Return the [X, Y] coordinate for the center point of the cell that contains the specified text.  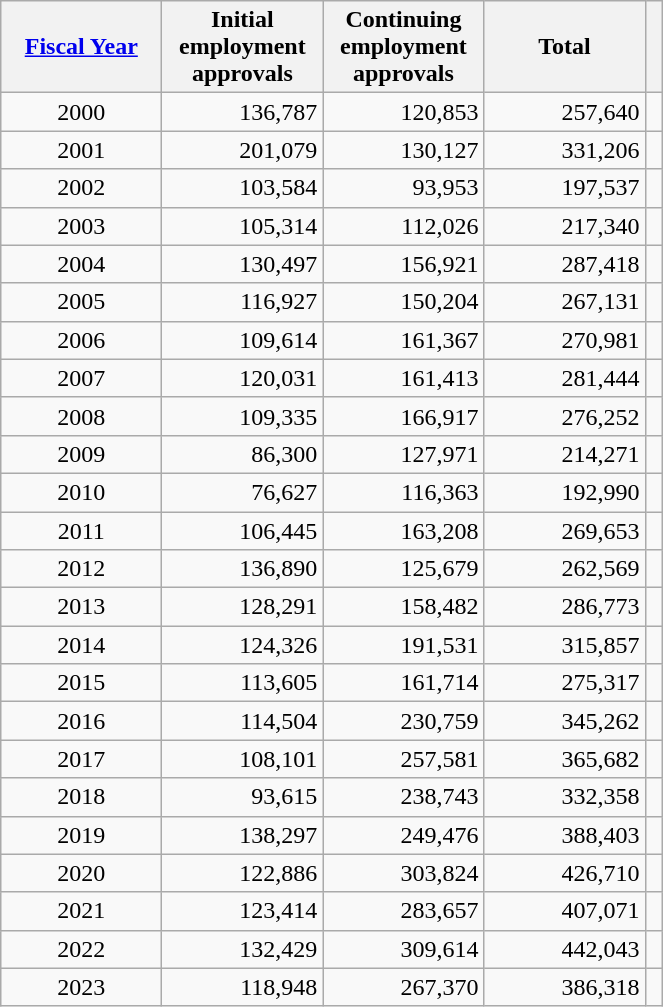
Initial employment approvals [242, 47]
267,370 [404, 987]
123,414 [242, 911]
2018 [82, 797]
276,252 [564, 416]
407,071 [564, 911]
2015 [82, 683]
275,317 [564, 683]
2011 [82, 531]
130,127 [404, 150]
315,857 [564, 645]
269,653 [564, 531]
191,531 [404, 645]
116,927 [242, 302]
86,300 [242, 454]
286,773 [564, 607]
2009 [82, 454]
2006 [82, 340]
163,208 [404, 531]
120,853 [404, 112]
161,413 [404, 378]
166,917 [404, 416]
2010 [82, 492]
109,614 [242, 340]
365,682 [564, 759]
2002 [82, 188]
331,206 [564, 150]
93,615 [242, 797]
132,429 [242, 949]
103,584 [242, 188]
Continuing employment approvals [404, 47]
249,476 [404, 835]
214,271 [564, 454]
257,581 [404, 759]
2022 [82, 949]
93,953 [404, 188]
Fiscal Year [82, 47]
192,990 [564, 492]
116,363 [404, 492]
345,262 [564, 721]
2003 [82, 226]
76,627 [242, 492]
2023 [82, 987]
386,318 [564, 987]
2016 [82, 721]
287,418 [564, 264]
108,101 [242, 759]
124,326 [242, 645]
283,657 [404, 911]
113,605 [242, 683]
2014 [82, 645]
161,714 [404, 683]
158,482 [404, 607]
2007 [82, 378]
122,886 [242, 873]
442,043 [564, 949]
156,921 [404, 264]
127,971 [404, 454]
150,204 [404, 302]
2008 [82, 416]
197,537 [564, 188]
120,031 [242, 378]
309,614 [404, 949]
2013 [82, 607]
105,314 [242, 226]
2005 [82, 302]
138,297 [242, 835]
267,131 [564, 302]
2012 [82, 569]
426,710 [564, 873]
230,759 [404, 721]
161,367 [404, 340]
112,026 [404, 226]
201,079 [242, 150]
130,497 [242, 264]
257,640 [564, 112]
106,445 [242, 531]
125,679 [404, 569]
303,824 [404, 873]
217,340 [564, 226]
2019 [82, 835]
109,335 [242, 416]
2017 [82, 759]
2000 [82, 112]
281,444 [564, 378]
136,890 [242, 569]
2021 [82, 911]
238,743 [404, 797]
114,504 [242, 721]
128,291 [242, 607]
2020 [82, 873]
118,948 [242, 987]
Total [564, 47]
136,787 [242, 112]
262,569 [564, 569]
270,981 [564, 340]
388,403 [564, 835]
2004 [82, 264]
2001 [82, 150]
332,358 [564, 797]
